Return [x, y] of the center of cell containing provided text 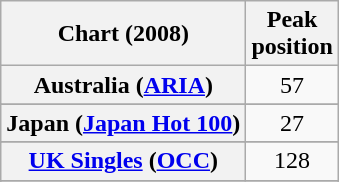
57 [292, 85]
128 [292, 161]
27 [292, 123]
Peakposition [292, 34]
Japan (Japan Hot 100) [124, 123]
Chart (2008) [124, 34]
Australia (ARIA) [124, 85]
UK Singles (OCC) [124, 161]
